Output the (X, Y) coordinate of the center of the cell containing the given text.  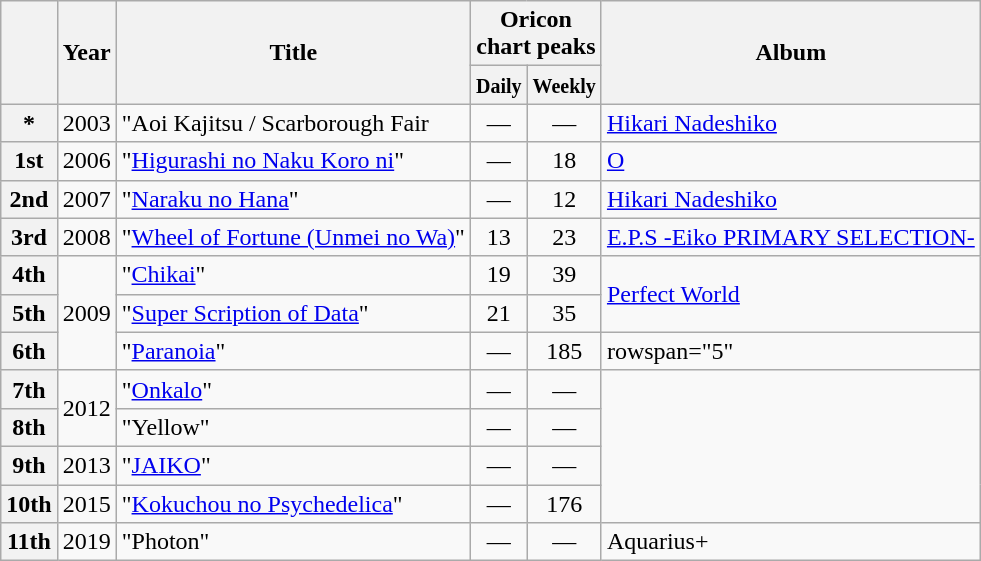
Daily (498, 85)
Album (790, 52)
2003 (86, 123)
"Higurashi no Naku Koro ni" (293, 161)
19 (498, 275)
7th (29, 389)
13 (498, 237)
185 (564, 351)
4th (29, 275)
"Paranoia" (293, 351)
"JAIKO" (293, 465)
2006 (86, 161)
18 (564, 161)
"Chikai" (293, 275)
* (29, 123)
39 (564, 275)
O (790, 161)
Perfect World (790, 294)
rowspan="5" (790, 351)
"Aoi Kajitsu / Scarborough Fair (293, 123)
35 (564, 313)
"Onkalo" (293, 389)
3rd (29, 237)
2nd (29, 199)
E.P.S -Eiko PRIMARY SELECTION- (790, 237)
Oricon chart peaks (536, 34)
2009 (86, 313)
Year (86, 52)
2012 (86, 408)
2015 (86, 503)
21 (498, 313)
"Photon" (293, 542)
"Kokuchou no Psychedelica" (293, 503)
Weekly (564, 85)
"Super Scription of Data" (293, 313)
176 (564, 503)
2007 (86, 199)
5th (29, 313)
2008 (86, 237)
"Naraku no Hana" (293, 199)
9th (29, 465)
6th (29, 351)
23 (564, 237)
12 (564, 199)
1st (29, 161)
2013 (86, 465)
Aquarius+ (790, 542)
Title (293, 52)
8th (29, 427)
"Wheel of Fortune (Unmei no Wa)" (293, 237)
11th (29, 542)
"Yellow" (293, 427)
2019 (86, 542)
10th (29, 503)
